Provide the [X, Y] coordinate of the cell's center where the given text is located.  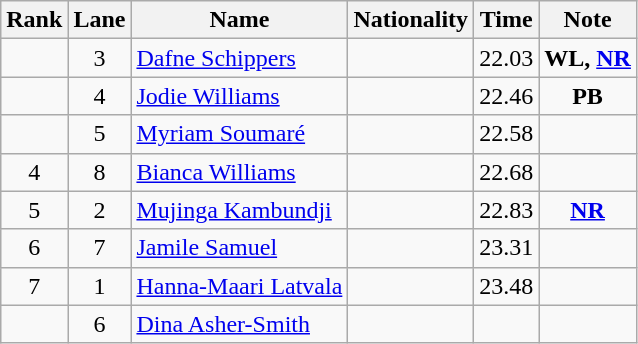
Mujinga Kambundji [240, 210]
Bianca Williams [240, 172]
NR [588, 210]
PB [588, 96]
23.31 [506, 248]
Nationality [411, 20]
22.68 [506, 172]
22.03 [506, 58]
WL, NR [588, 58]
1 [100, 286]
8 [100, 172]
Jodie Williams [240, 96]
22.58 [506, 134]
Dina Asher-Smith [240, 324]
Lane [100, 20]
3 [100, 58]
Note [588, 20]
Time [506, 20]
Dafne Schippers [240, 58]
23.48 [506, 286]
2 [100, 210]
Name [240, 20]
Hanna-Maari Latvala [240, 286]
Rank [34, 20]
22.83 [506, 210]
22.46 [506, 96]
Jamile Samuel [240, 248]
Myriam Soumaré [240, 134]
